Return (x, y) of the center of cell containing provided text 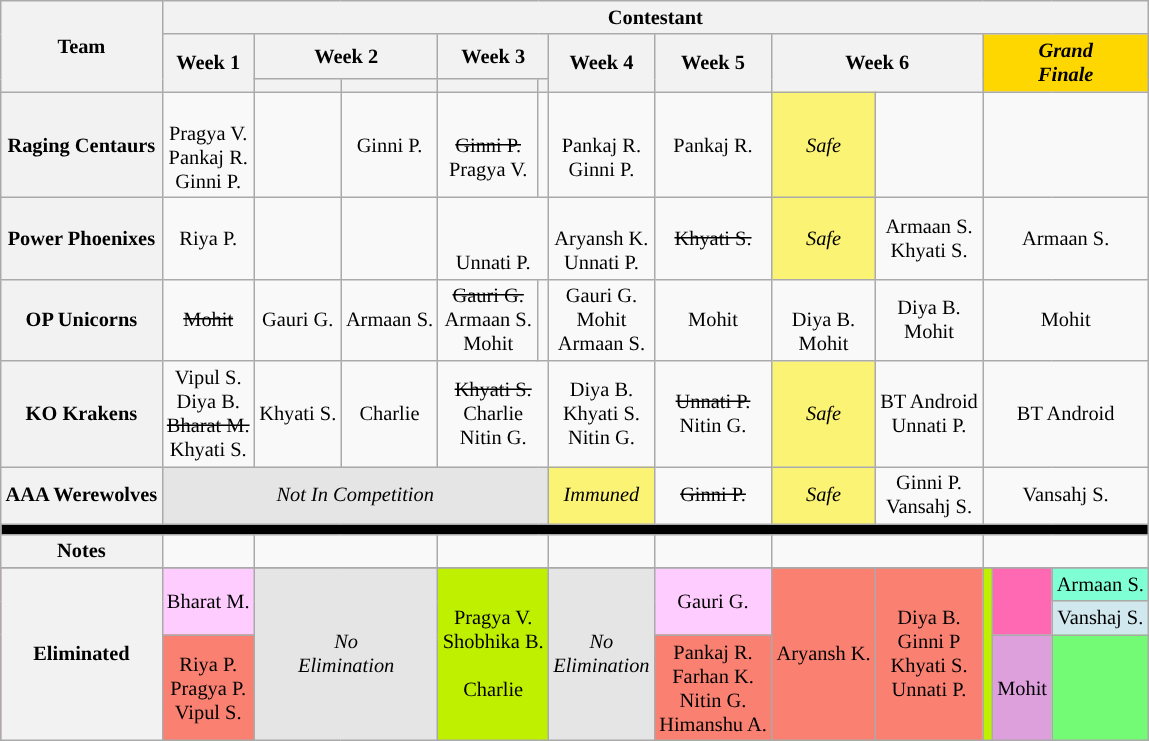
KO Krakens (82, 414)
Bharat M. (208, 600)
GrandFinale (1066, 63)
Khyati S.CharlieNitin G. (493, 414)
Aryansh K. (824, 654)
BT AndroidUnnati P. (928, 414)
Contestant (656, 17)
Week 4 (601, 63)
Pankaj R.Ginni P. (601, 145)
Immuned (601, 495)
Armaan S.Khyati S. (928, 238)
Week 5 (712, 63)
Riya P.Pragya P.Vipul S. (208, 688)
Ginni P.Pragya V. (488, 145)
Gauri G.MohitArmaan S. (601, 320)
Notes (82, 551)
Not In Competition (355, 495)
Riya P. (208, 238)
Week 6 (878, 63)
Pragya V.Shobhika B.Charlie (493, 654)
Diya B.Khyati S.Nitin G. (601, 414)
Gauri G.Armaan S.Mohit (488, 320)
Aryansh K.Unnati P. (601, 238)
Vipul S.Diya B. Bharat M.Khyati S. (208, 414)
Week 3 (493, 56)
OP Unicorns (82, 320)
Pankaj R.Farhan K.Nitin G.Himanshu A. (712, 688)
Eliminated (82, 654)
Team (82, 46)
Pankaj R. (712, 145)
Unnati P.Nitin G. (712, 414)
Vansahj S. (1066, 495)
Power Phoenixes (82, 238)
BT Android (1066, 414)
Diya B.Ginni PKhyati S.Unnati P. (928, 654)
Week 1 (208, 63)
Raging Centaurs (82, 145)
Unnati P. (493, 238)
Week 2 (346, 56)
Ginni P.Vansahj S. (928, 495)
Charlie (390, 414)
Vanshaj S. (1100, 618)
AAA Werewolves (82, 495)
Pragya V.Pankaj R.Ginni P. (208, 145)
